Return the [x, y] coordinate for the center point of the cell that contains the specified text.  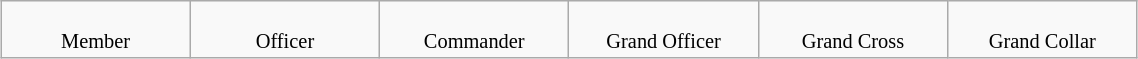
Officer [284, 30]
Grand Collar [1042, 30]
Grand Cross [852, 30]
Commander [474, 30]
Member [96, 30]
Grand Officer [664, 30]
